Return the [X, Y] coordinate for the center point of the cell that contains the specified text.  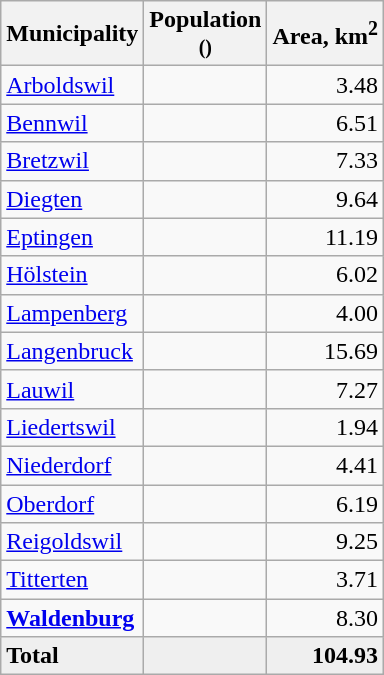
7.27 [326, 389]
Area, km2 [326, 34]
11.19 [326, 237]
Oberdorf [72, 503]
6.02 [326, 275]
Bretzwil [72, 161]
7.33 [326, 161]
Waldenburg [72, 618]
Population() [206, 34]
Niederdorf [72, 465]
Liedertswil [72, 427]
1.94 [326, 427]
Titterten [72, 580]
Municipality [72, 34]
4.41 [326, 465]
Bennwil [72, 123]
Total [72, 656]
Diegten [72, 199]
Reigoldswil [72, 542]
Langenbruck [72, 351]
9.25 [326, 542]
3.71 [326, 580]
15.69 [326, 351]
Arboldswil [72, 85]
6.51 [326, 123]
3.48 [326, 85]
Lampenberg [72, 313]
9.64 [326, 199]
8.30 [326, 618]
Eptingen [72, 237]
Hölstein [72, 275]
4.00 [326, 313]
6.19 [326, 503]
104.93 [326, 656]
Lauwil [72, 389]
